Capture the cell that displays the provided text and extract its (X, Y) central coordinate. 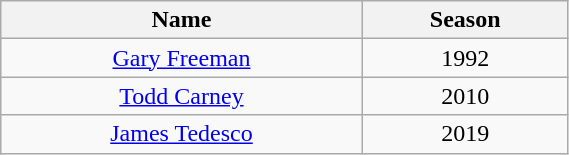
1992 (465, 58)
Gary Freeman (182, 58)
2019 (465, 134)
Season (465, 20)
2010 (465, 96)
Name (182, 20)
James Tedesco (182, 134)
Todd Carney (182, 96)
